Provide the (X, Y) coordinate of the cell's center where the given text is located.  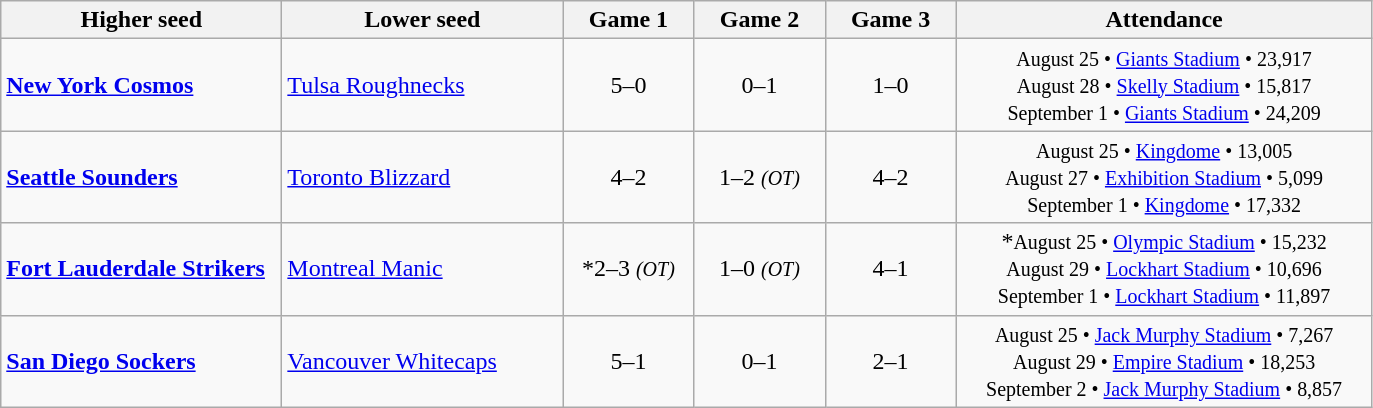
Tulsa Roughnecks (422, 85)
Game 2 (760, 20)
Fort Lauderdale Strikers (142, 269)
Higher seed (142, 20)
4–1 (890, 269)
1–2 (OT) (760, 177)
5–0 (628, 85)
August 25 • Kingdome • 13,005August 27 • Exhibition Stadium • 5,099September 1 • Kingdome • 17,332 (1164, 177)
Toronto Blizzard (422, 177)
Lower seed (422, 20)
New York Cosmos (142, 85)
Game 3 (890, 20)
Game 1 (628, 20)
*August 25 • Olympic Stadium • 15,232August 29 • Lockhart Stadium • 10,696September 1 • Lockhart Stadium • 11,897 (1164, 269)
1–0 (OT) (760, 269)
*2–3 (OT) (628, 269)
August 25 • Giants Stadium • 23,917August 28 • Skelly Stadium • 15,817September 1 • Giants Stadium • 24,209 (1164, 85)
San Diego Sockers (142, 361)
Montreal Manic (422, 269)
2–1 (890, 361)
Seattle Sounders (142, 177)
5–1 (628, 361)
1–0 (890, 85)
Vancouver Whitecaps (422, 361)
August 25 • Jack Murphy Stadium • 7,267August 29 • Empire Stadium • 18,253September 2 • Jack Murphy Stadium • 8,857 (1164, 361)
Attendance (1164, 20)
